Extract the [x, y] coordinate from the center of the cell holding the provided text.  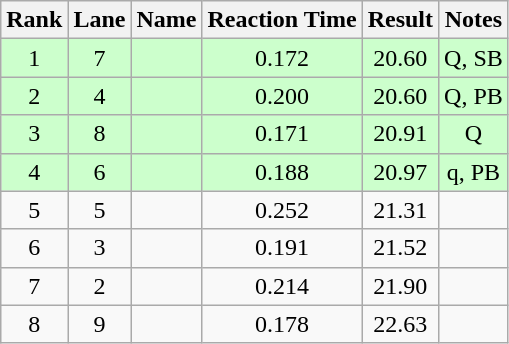
21.90 [400, 286]
Notes [474, 20]
Reaction Time [282, 20]
Rank [34, 20]
0.200 [282, 96]
Lane [100, 20]
20.97 [400, 172]
Name [166, 20]
1 [34, 58]
22.63 [400, 324]
Q [474, 134]
Q, PB [474, 96]
0.191 [282, 248]
0.178 [282, 324]
Q, SB [474, 58]
0.188 [282, 172]
0.214 [282, 286]
0.252 [282, 210]
20.91 [400, 134]
0.171 [282, 134]
Result [400, 20]
q, PB [474, 172]
9 [100, 324]
0.172 [282, 58]
21.31 [400, 210]
21.52 [400, 248]
